Determine the [X, Y] coordinate at the center of the cell enclosing the given text.  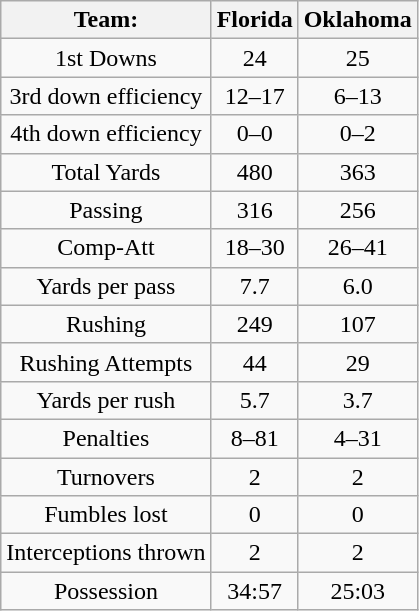
Rushing Attempts [106, 362]
Florida [254, 20]
0–2 [358, 134]
480 [254, 172]
Yards per pass [106, 286]
6.0 [358, 286]
363 [358, 172]
Penalties [106, 438]
Team: [106, 20]
25:03 [358, 591]
Yards per rush [106, 400]
12–17 [254, 96]
26–41 [358, 248]
Rushing [106, 324]
Passing [106, 210]
8–81 [254, 438]
Turnovers [106, 477]
7.7 [254, 286]
256 [358, 210]
107 [358, 324]
34:57 [254, 591]
4–31 [358, 438]
Oklahoma [358, 20]
1st Downs [106, 58]
0–0 [254, 134]
44 [254, 362]
316 [254, 210]
18–30 [254, 248]
Interceptions thrown [106, 553]
249 [254, 324]
Fumbles lost [106, 515]
6–13 [358, 96]
3rd down efficiency [106, 96]
5.7 [254, 400]
29 [358, 362]
3.7 [358, 400]
Total Yards [106, 172]
25 [358, 58]
4th down efficiency [106, 134]
Comp-Att [106, 248]
24 [254, 58]
Possession [106, 591]
